Provide the [X, Y] coordinate of the cell's center where the given text is located.  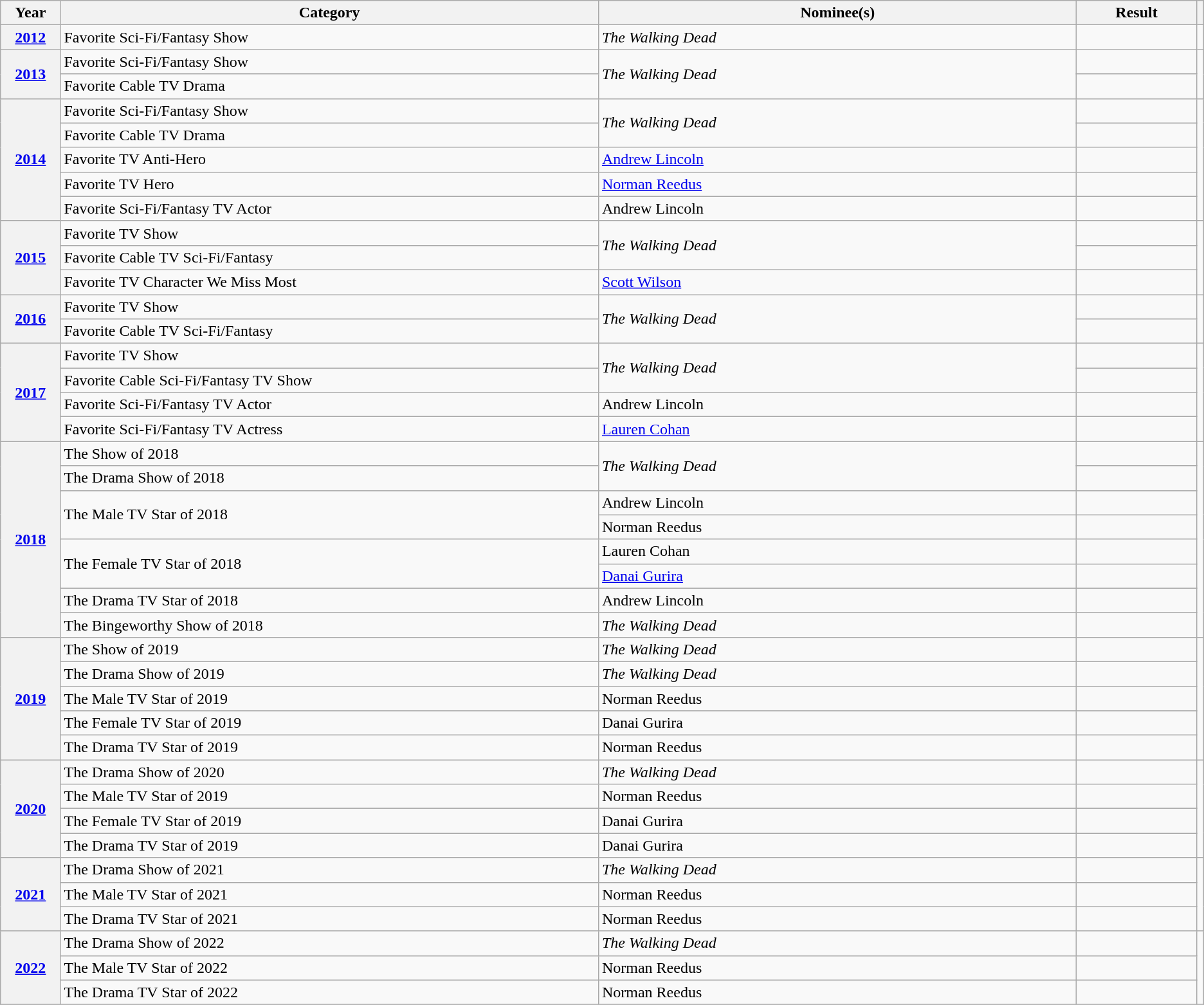
2021 [31, 894]
The Drama Show of 2018 [329, 478]
Favorite TV Anti-Hero [329, 160]
Year [31, 13]
2017 [31, 392]
The Show of 2018 [329, 454]
The Female TV Star of 2018 [329, 564]
Favorite TV Hero [329, 184]
2022 [31, 968]
The Bingeworthy Show of 2018 [329, 625]
Nominee(s) [837, 13]
The Drama Show of 2022 [329, 943]
2012 [31, 37]
The Drama Show of 2019 [329, 674]
The Drama TV Star of 2018 [329, 600]
The Male TV Star of 2022 [329, 968]
Favorite Sci-Fi/Fantasy TV Actress [329, 429]
The Drama TV Star of 2022 [329, 992]
2016 [31, 319]
Category [329, 13]
2019 [31, 698]
The Drama Show of 2020 [329, 772]
Favorite TV Character We Miss Most [329, 282]
The Male TV Star of 2018 [329, 515]
The Show of 2019 [329, 649]
2014 [31, 160]
2015 [31, 257]
2018 [31, 539]
Favorite Cable Sci-Fi/Fantasy TV Show [329, 380]
Result [1136, 13]
The Drama Show of 2021 [329, 870]
The Drama TV Star of 2021 [329, 919]
The Male TV Star of 2021 [329, 894]
2013 [31, 74]
2020 [31, 809]
Scott Wilson [837, 282]
